Find where the given text appears and provide that cell's center as [x, y] coordinate. 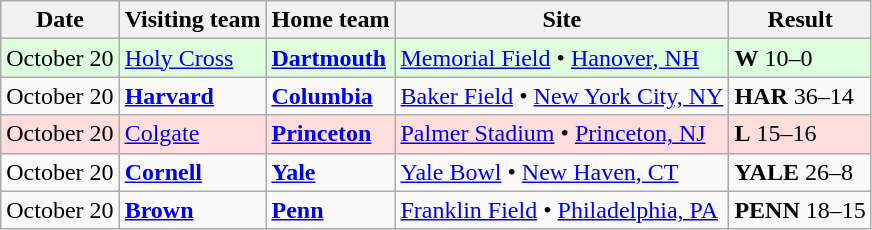
L 15–16 [800, 134]
Franklin Field • Philadelphia, PA [562, 210]
Princeton [330, 134]
Harvard [192, 96]
Holy Cross [192, 58]
W 10–0 [800, 58]
PENN 18–15 [800, 210]
Visiting team [192, 20]
Result [800, 20]
Yale [330, 172]
Brown [192, 210]
Date [60, 20]
Colgate [192, 134]
Dartmouth [330, 58]
Site [562, 20]
Palmer Stadium • Princeton, NJ [562, 134]
Memorial Field • Hanover, NH [562, 58]
Yale Bowl • New Haven, CT [562, 172]
YALE 26–8 [800, 172]
Cornell [192, 172]
Columbia [330, 96]
Penn [330, 210]
HAR 36–14 [800, 96]
Baker Field • New York City, NY [562, 96]
Home team [330, 20]
